Provide the [x, y] coordinate of the cell's center where the given text is located.  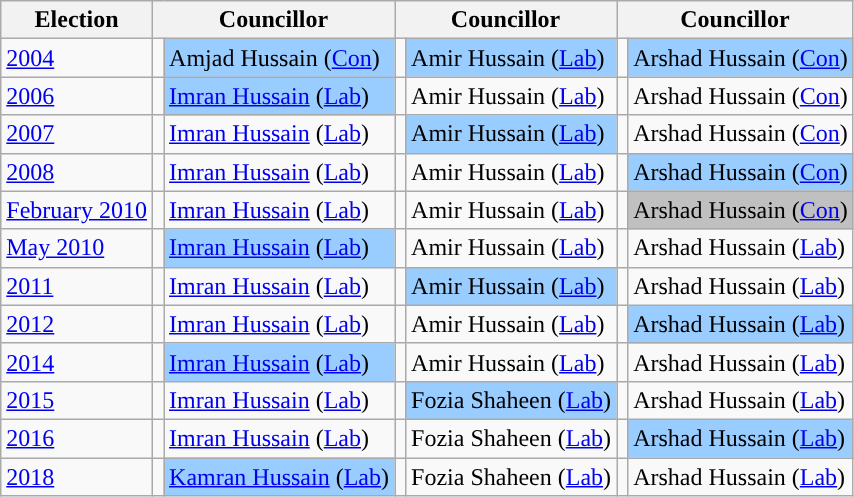
February 2010 [77, 210]
2011 [77, 286]
2016 [77, 438]
Kamran Hussain (Lab) [280, 477]
Election [77, 20]
2008 [77, 172]
2007 [77, 134]
2018 [77, 477]
2004 [77, 58]
2006 [77, 96]
May 2010 [77, 248]
Amjad Hussain (Con) [280, 58]
2015 [77, 400]
2014 [77, 362]
2012 [77, 324]
